Provide the (X, Y) coordinate of the cell's center where the given text is located.  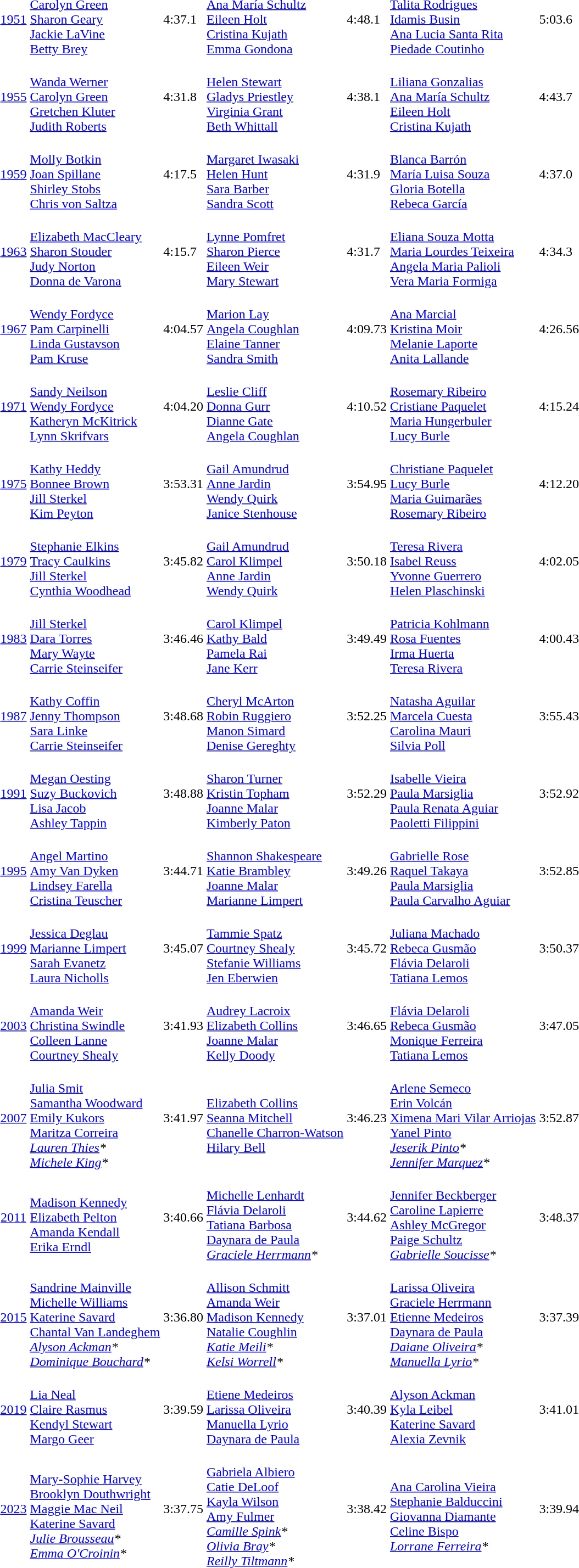
3:46.23 (367, 1118)
Arlene SemecoErin VolcánXimena Mari Vilar ArriojasYanel PintoJeserik Pinto*Jennifer Marquez* (463, 1118)
Wendy FordycePam CarpinelliLinda GustavsonPam Kruse (95, 329)
Liliana GonzaliasAna María SchultzEileen HoltCristina Kujath (463, 97)
4:31.9 (367, 174)
Flávia DelaroliRebeca GusmãoMonique FerreiraTatiana Lemos (463, 1026)
Gabrielle RoseRaquel TakayaPaula MarsigliaPaula Carvalho Aguiar (463, 871)
Etiene MedeirosLarissa OliveiraManuella LyrioDaynara de Paula (275, 1409)
3:48.68 (183, 716)
Sandy NeilsonWendy FordyceKatheryn McKitrickLynn Skrifvars (95, 406)
4:38.1 (367, 97)
3:46.46 (183, 639)
Alyson AckmanKyla LeibelKaterine SavardAlexia Zevnik (463, 1409)
3:49.26 (367, 871)
3:45.07 (183, 948)
3:40.66 (183, 1218)
4:17.5 (183, 174)
3:44.71 (183, 871)
Sandrine MainvilleMichelle WilliamsKaterine SavardChantal Van LandeghemAlyson Ackman*Dominique Bouchard* (95, 1317)
Wanda WernerCarolyn GreenGretchen KluterJudith Roberts (95, 97)
3:53.31 (183, 484)
3:45.82 (183, 561)
4:15.7 (183, 251)
3:48.88 (183, 793)
Gail AmundrudAnne JardinWendy QuirkJanice Stenhouse (275, 484)
Angel MartinoAmy Van DykenLindsey FarellaCristina Teuscher (95, 871)
Natasha AguilarMarcela CuestaCarolina MauriSilvia Poll (463, 716)
Cheryl McArtonRobin RuggieroManon SimardDenise Gereghty (275, 716)
3:49.49 (367, 639)
Madison KennedyElizabeth PeltonAmanda KendallErika Erndl (95, 1218)
Julia SmitSamantha WoodwardEmily KukorsMaritza CorreiraLauren Thies*Michele King* (95, 1118)
3:52.29 (367, 793)
Gail AmundrudCarol KlimpelAnne JardinWendy Quirk (275, 561)
3:36.80 (183, 1317)
Lynne PomfretSharon PierceEileen WeirMary Stewart (275, 251)
Marion LayAngela CoughlanElaine TannerSandra Smith (275, 329)
Ana MarcialKristina MoirMelanie LaporteAnita Lallande (463, 329)
Jennifer BeckbergerCaroline LapierreAshley McGregorPaige SchultzGabrielle Soucisse* (463, 1218)
3:45.72 (367, 948)
Elizabeth CollinsSeanna MitchellChanelle Charron-WatsonHilary Bell (275, 1118)
Eliana Souza MottaMaria Lourdes TeixeiraAngela Maria PalioliVera Maria Formiga (463, 251)
Larissa OliveiraGraciele HerrmannEtienne MedeirosDaynara de PaulaDaiane Oliveira*Manuella Lyrio* (463, 1317)
Amanda WeirChristina SwindleColleen LanneCourtney Shealy (95, 1026)
3:54.95 (367, 484)
Shannon ShakespeareKatie BrambleyJoanne MalarMarianne Limpert (275, 871)
Helen StewartGladys PriestleyVirginia GrantBeth Whittall (275, 97)
3:50.18 (367, 561)
Tammie SpatzCourtney ShealyStefanie WilliamsJen Eberwien (275, 948)
3:41.97 (183, 1118)
3:44.62 (367, 1218)
Michelle LenhardtFlávia DelaroliTatiana BarbosaDaynara de PaulaGraciele Herrmann* (275, 1218)
Blanca BarrónMaría Luisa SouzaGloria BotellaRebeca García (463, 174)
Sharon TurnerKristin TophamJoanne MalarKimberly Paton (275, 793)
Megan OestingSuzy BuckovichLisa JacobAshley Tappin (95, 793)
Jessica DeglauMarianne LimpertSarah EvanetzLaura Nicholls (95, 948)
Jill SterkelDara TorresMary WayteCarrie Steinseifer (95, 639)
Kathy HeddyBonnee BrownJill SterkelKim Peyton (95, 484)
Patricia KohlmannRosa FuentesIrma HuertaTeresa Rivera (463, 639)
4:04.20 (183, 406)
4:31.7 (367, 251)
Christiane PaqueletLucy BurleMaria GuimarãesRosemary Ribeiro (463, 484)
Juliana MachadoRebeca GusmãoFlávia DelaroliTatiana Lemos (463, 948)
Elizabeth MacClearySharon StouderJudy NortonDonna de Varona (95, 251)
Audrey LacroixElizabeth CollinsJoanne MalarKelly Doody (275, 1026)
Stephanie ElkinsTracy CaulkinsJill SterkelCynthia Woodhead (95, 561)
3:40.39 (367, 1409)
Lia NealClaire RasmusKendyl StewartMargo Geer (95, 1409)
3:37.01 (367, 1317)
Margaret IwasakiHelen HuntSara BarberSandra Scott (275, 174)
Allison SchmittAmanda WeirMadison KennedyNatalie CoughlinKatie Meili*Kelsi Worrell* (275, 1317)
Isabelle VieiraPaula MarsigliaPaula Renata AguiarPaoletti Filippini (463, 793)
Rosemary RibeiroCristiane PaqueletMaria HungerbulerLucy Burle (463, 406)
Carol KlimpelKathy BaldPamela RaiJane Kerr (275, 639)
3:46.65 (367, 1026)
3:39.59 (183, 1409)
Leslie CliffDonna GurrDianne GateAngela Coughlan (275, 406)
4:09.73 (367, 329)
3:52.25 (367, 716)
4:31.8 (183, 97)
3:41.93 (183, 1026)
Kathy CoffinJenny ThompsonSara LinkeCarrie Steinseifer (95, 716)
Molly BotkinJoan SpillaneShirley StobsChris von Saltza (95, 174)
4:10.52 (367, 406)
4:04.57 (183, 329)
Teresa RiveraIsabel ReussYvonne GuerreroHelen Plaschinski (463, 561)
